Detect which cell encompasses the target text, then output its [X, Y] center coordinate. 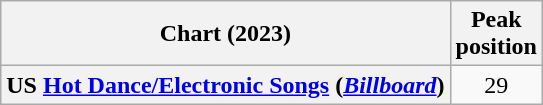
US Hot Dance/Electronic Songs (Billboard) [226, 85]
Peakposition [496, 34]
29 [496, 85]
Chart (2023) [226, 34]
